Pinpoint the cell where the given text exists, returning its (X, Y) midpoint coordinate. 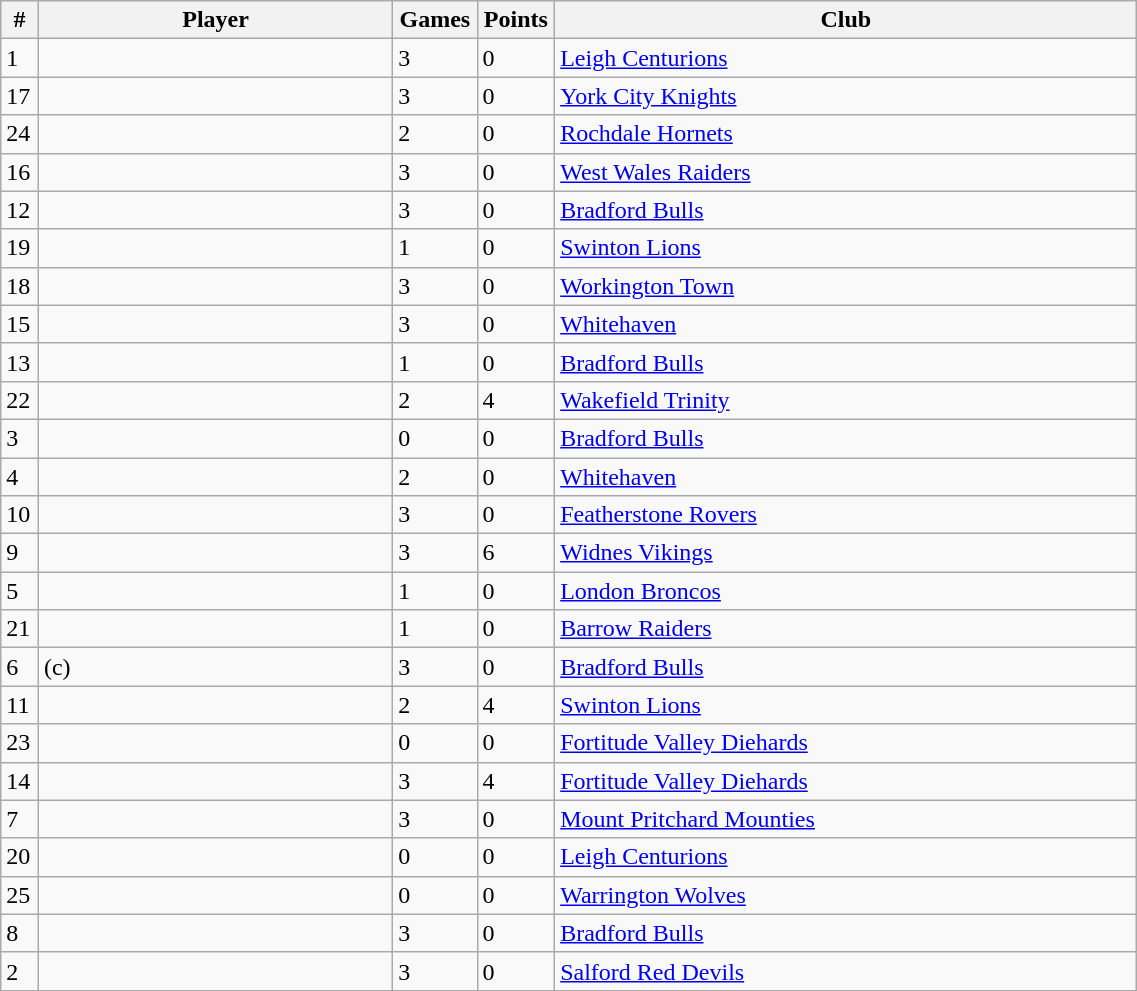
London Broncos (846, 591)
10 (20, 515)
11 (20, 705)
Featherstone Rovers (846, 515)
18 (20, 286)
25 (20, 895)
23 (20, 743)
Mount Pritchard Mounties (846, 819)
Games (435, 20)
Wakefield Trinity (846, 400)
7 (20, 819)
9 (20, 553)
York City Knights (846, 96)
Barrow Raiders (846, 629)
21 (20, 629)
17 (20, 96)
13 (20, 362)
19 (20, 248)
Widnes Vikings (846, 553)
Club (846, 20)
Rochdale Hornets (846, 134)
# (20, 20)
Salford Red Devils (846, 971)
5 (20, 591)
Points (516, 20)
24 (20, 134)
12 (20, 210)
15 (20, 324)
Player (215, 20)
Warrington Wolves (846, 895)
(c) (215, 667)
20 (20, 857)
West Wales Raiders (846, 172)
16 (20, 172)
Workington Town (846, 286)
8 (20, 933)
22 (20, 400)
14 (20, 781)
